For the text-containing cell, return its midpoint in [X, Y] coordinate format. 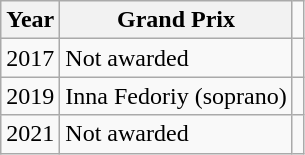
Inna Fedoriy (soprano) [176, 96]
Grand Prix [176, 20]
Year [30, 20]
2021 [30, 134]
2017 [30, 58]
2019 [30, 96]
